Output the (X, Y) coordinate of the center of the cell containing the given text.  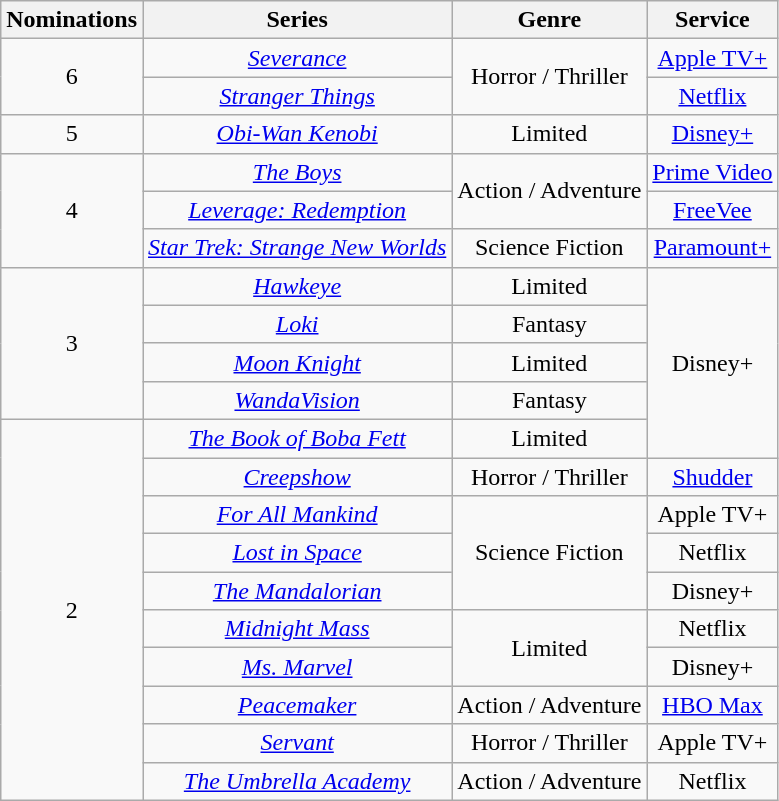
6 (72, 77)
HBO Max (712, 705)
Shudder (712, 477)
Ms. Marvel (296, 667)
The Mandalorian (296, 591)
The Boys (296, 172)
Leverage: Redemption (296, 210)
4 (72, 210)
WandaVision (296, 400)
Stranger Things (296, 96)
Servant (296, 743)
Peacemaker (296, 705)
FreeVee (712, 210)
Series (296, 20)
Obi-Wan Kenobi (296, 134)
Hawkeye (296, 286)
Genre (550, 20)
Lost in Space (296, 553)
Creepshow (296, 477)
Loki (296, 324)
The Umbrella Academy (296, 781)
Moon Knight (296, 362)
Severance (296, 58)
For All Mankind (296, 515)
Star Trek: Strange New Worlds (296, 248)
Nominations (72, 20)
5 (72, 134)
3 (72, 343)
2 (72, 610)
Service (712, 20)
Paramount+ (712, 248)
Midnight Mass (296, 629)
Prime Video (712, 172)
The Book of Boba Fett (296, 438)
